Locate the cell with the specified text and output its [x, y] center coordinate. 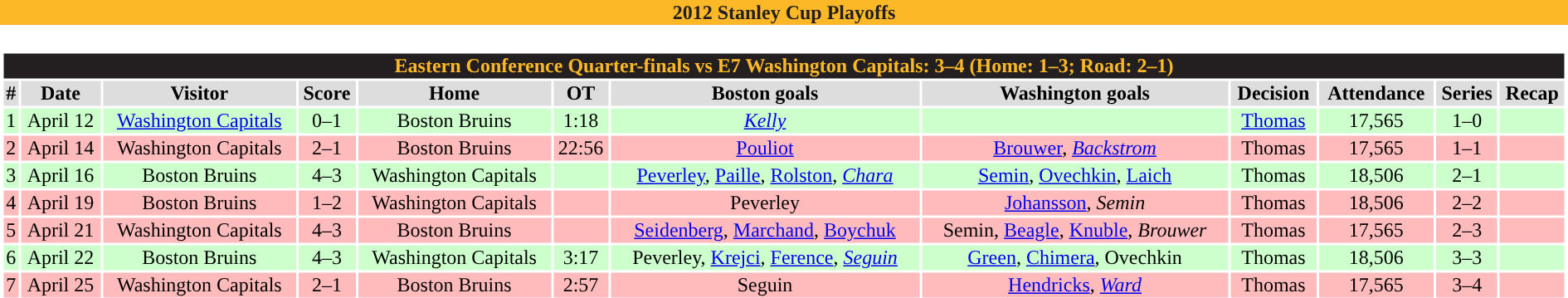
Kelly [765, 120]
3:17 [581, 258]
22:56 [581, 149]
Boston goals [765, 94]
April 25 [61, 285]
0–1 [327, 120]
Semin, Ovechkin, Laich [1075, 175]
OT [581, 94]
1–1 [1467, 149]
April 19 [61, 203]
Peverley, Paille, Rolston, Chara [765, 175]
Eastern Conference Quarter-finals vs E7 Washington Capitals: 3–4 (Home: 1–3; Road: 2–1) [783, 66]
Score [327, 94]
Green, Chimera, Ovechkin [1075, 258]
Recap [1531, 94]
April 22 [61, 258]
Hendricks, Ward [1075, 285]
April 12 [61, 120]
Washington goals [1075, 94]
1–0 [1467, 120]
April 14 [61, 149]
Home [454, 94]
Seguin [765, 285]
Date [61, 94]
2012 Stanley Cup Playoffs [784, 12]
Johansson, Semin [1075, 203]
4 [10, 203]
1:18 [581, 120]
6 [10, 258]
3–4 [1467, 285]
3–3 [1467, 258]
2:57 [581, 285]
1 [10, 120]
7 [10, 285]
# [10, 94]
Series [1467, 94]
Visitor [199, 94]
Decision [1273, 94]
2 [10, 149]
5 [10, 230]
Peverley [765, 203]
3 [10, 175]
Seidenberg, Marchand, Boychuk [765, 230]
Pouliot [765, 149]
April 16 [61, 175]
Attendance [1377, 94]
2–2 [1467, 203]
April 21 [61, 230]
2–3 [1467, 230]
Semin, Beagle, Knuble, Brouwer [1075, 230]
1–2 [327, 203]
Brouwer, Backstrom [1075, 149]
Peverley, Krejci, Ference, Seguin [765, 258]
